Pinpoint the cell where the given text exists, returning its (X, Y) midpoint coordinate. 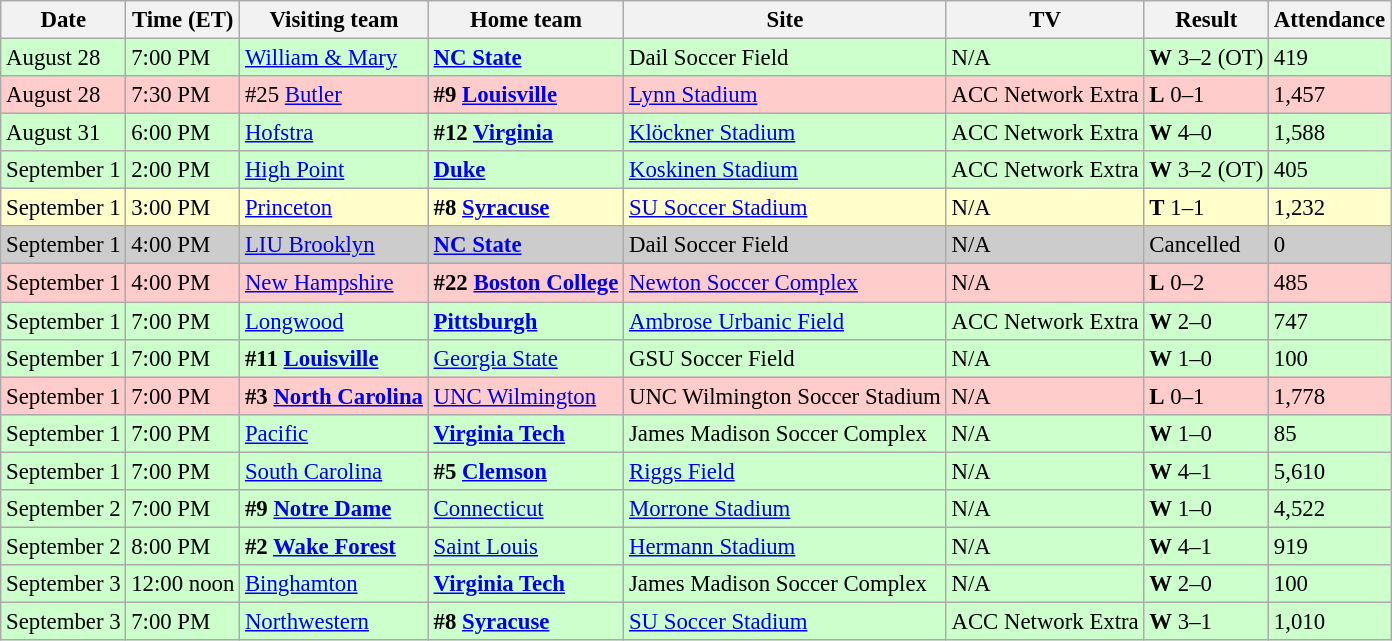
GSU Soccer Field (785, 358)
Pittsburgh (526, 321)
UNC Wilmington (526, 396)
W 3–1 (1206, 621)
85 (1330, 433)
4,522 (1330, 509)
Pacific (334, 433)
Lynn Stadium (785, 95)
August 31 (64, 133)
Home team (526, 20)
Princeton (334, 208)
1,778 (1330, 396)
5,610 (1330, 471)
W 4–0 (1206, 133)
New Hampshire (334, 283)
1,588 (1330, 133)
419 (1330, 58)
#5 Clemson (526, 471)
Visiting team (334, 20)
485 (1330, 283)
High Point (334, 170)
Binghamton (334, 584)
Hermann Stadium (785, 546)
#9 Louisville (526, 95)
Morrone Stadium (785, 509)
TV (1045, 20)
12:00 noon (183, 584)
Koskinen Stadium (785, 170)
Duke (526, 170)
#12 Virginia (526, 133)
Time (ET) (183, 20)
LIU Brooklyn (334, 245)
1,232 (1330, 208)
7:30 PM (183, 95)
1,457 (1330, 95)
L 0–2 (1206, 283)
Result (1206, 20)
#3 North Carolina (334, 396)
Georgia State (526, 358)
Newton Soccer Complex (785, 283)
Site (785, 20)
Hofstra (334, 133)
Date (64, 20)
Klöckner Stadium (785, 133)
Cancelled (1206, 245)
#9 Notre Dame (334, 509)
South Carolina (334, 471)
0 (1330, 245)
#2 Wake Forest (334, 546)
UNC Wilmington Soccer Stadium (785, 396)
Northwestern (334, 621)
3:00 PM (183, 208)
Attendance (1330, 20)
#25 Butler (334, 95)
#22 Boston College (526, 283)
William & Mary (334, 58)
Longwood (334, 321)
6:00 PM (183, 133)
Riggs Field (785, 471)
405 (1330, 170)
Connecticut (526, 509)
8:00 PM (183, 546)
#11 Louisville (334, 358)
2:00 PM (183, 170)
Saint Louis (526, 546)
919 (1330, 546)
Ambrose Urbanic Field (785, 321)
T 1–1 (1206, 208)
747 (1330, 321)
1,010 (1330, 621)
